Locate the cell with the specified text and output its [X, Y] center coordinate. 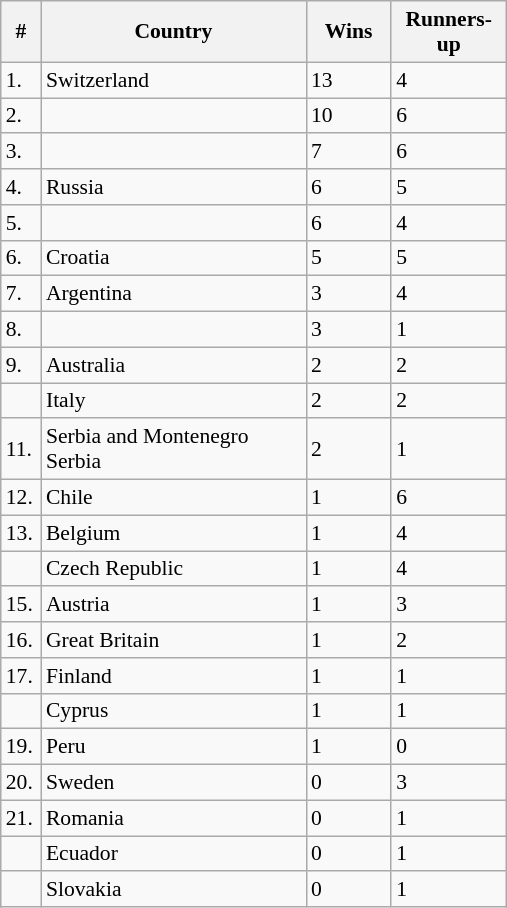
Runners-up [448, 32]
11. [21, 450]
Country [174, 32]
Switzerland [174, 80]
Serbia and Montenegro Serbia [174, 450]
16. [21, 640]
20. [21, 783]
Romania [174, 818]
Great Britain [174, 640]
1. [21, 80]
7 [348, 152]
Cyprus [174, 711]
Ecuador [174, 854]
Slovakia [174, 890]
13. [21, 533]
17. [21, 676]
Chile [174, 498]
5. [21, 223]
2. [21, 116]
3. [21, 152]
Finland [174, 676]
Argentina [174, 294]
# [21, 32]
Peru [174, 747]
Croatia [174, 258]
Italy [174, 401]
19. [21, 747]
12. [21, 498]
Czech Republic [174, 569]
21. [21, 818]
Sweden [174, 783]
Australia [174, 365]
4. [21, 187]
Russia [174, 187]
15. [21, 605]
8. [21, 330]
6. [21, 258]
Wins [348, 32]
Austria [174, 605]
Belgium [174, 533]
10 [348, 116]
7. [21, 294]
13 [348, 80]
9. [21, 365]
